Detect which cell encompasses the target text, then output its (X, Y) center coordinate. 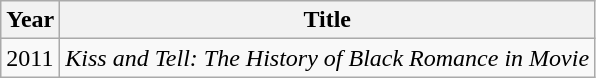
2011 (30, 58)
Title (328, 20)
Year (30, 20)
Kiss and Tell: The History of Black Romance in Movie (328, 58)
